Extract the (x, y) coordinate from the center of the cell holding the provided text.  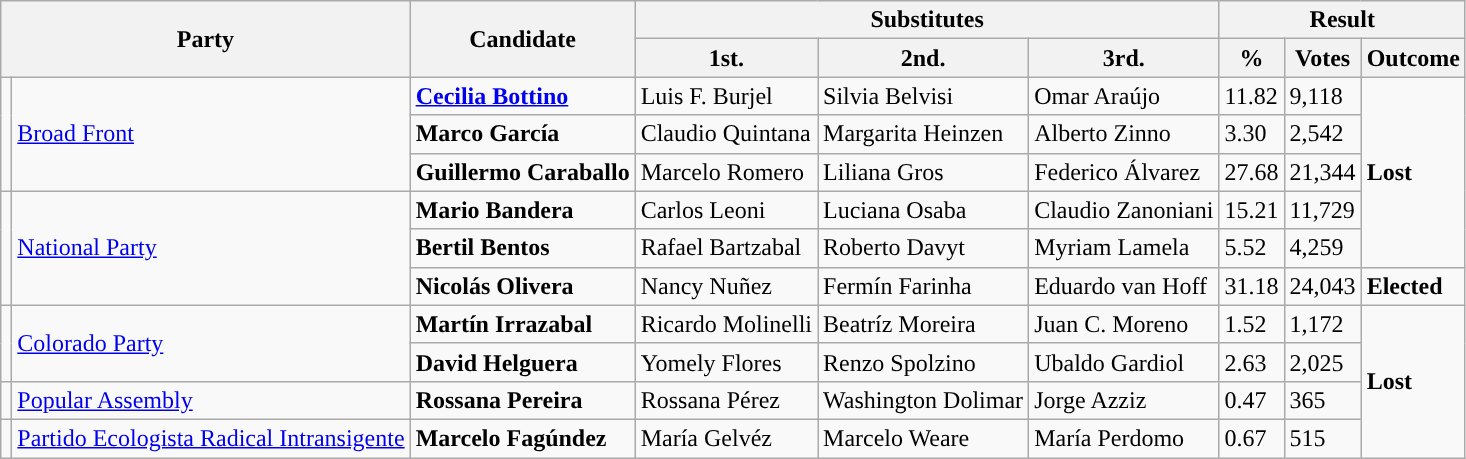
Rossana Pérez (726, 400)
515 (1322, 438)
María Perdomo (1124, 438)
Eduardo van Hoff (1124, 286)
Washington Dolimar (924, 400)
Omar Araújo (1124, 96)
Party (206, 39)
Elected (1413, 286)
Rafael Bartzabal (726, 248)
Bertil Bentos (522, 248)
3.30 (1252, 134)
Yomely Flores (726, 362)
Marco García (522, 134)
365 (1322, 400)
Guillermo Caraballo (522, 172)
Ricardo Molinelli (726, 324)
24,043 (1322, 286)
Ubaldo Gardiol (1124, 362)
Luis F. Burjel (726, 96)
Roberto Davyt (924, 248)
Mario Bandera (522, 210)
0.67 (1252, 438)
1.52 (1252, 324)
31.18 (1252, 286)
5.52 (1252, 248)
4,259 (1322, 248)
Myriam Lamela (1124, 248)
Nancy Nuñez (726, 286)
% (1252, 58)
David Helguera (522, 362)
Marcelo Fagúndez (522, 438)
1,172 (1322, 324)
Carlos Leoni (726, 210)
9,118 (1322, 96)
3rd. (1124, 58)
Federico Álvarez (1124, 172)
Margarita Heinzen (924, 134)
Partido Ecologista Radical Intransigente (211, 438)
11.82 (1252, 96)
Fermín Farinha (924, 286)
Claudio Quintana (726, 134)
15.21 (1252, 210)
27.68 (1252, 172)
Jorge Azziz (1124, 400)
2,542 (1322, 134)
Marcelo Romero (726, 172)
Renzo Spolzino (924, 362)
María Gelvéz (726, 438)
Marcelo Weare (924, 438)
Martín Irrazabal (522, 324)
2nd. (924, 58)
Nicolás Olivera (522, 286)
Outcome (1413, 58)
Result (1342, 20)
Cecilia Bottino (522, 96)
National Party (211, 248)
Liliana Gros (924, 172)
11,729 (1322, 210)
Silvia Belvisi (924, 96)
Colorado Party (211, 343)
2.63 (1252, 362)
Candidate (522, 39)
Popular Assembly (211, 400)
Rossana Pereira (522, 400)
Beatríz Moreira (924, 324)
0.47 (1252, 400)
Broad Front (211, 134)
Claudio Zanoniani (1124, 210)
Votes (1322, 58)
Alberto Zinno (1124, 134)
2,025 (1322, 362)
1st. (726, 58)
Juan C. Moreno (1124, 324)
Luciana Osaba (924, 210)
21,344 (1322, 172)
Substitutes (927, 20)
